Pinpoint the cell where the given text exists, returning its (X, Y) midpoint coordinate. 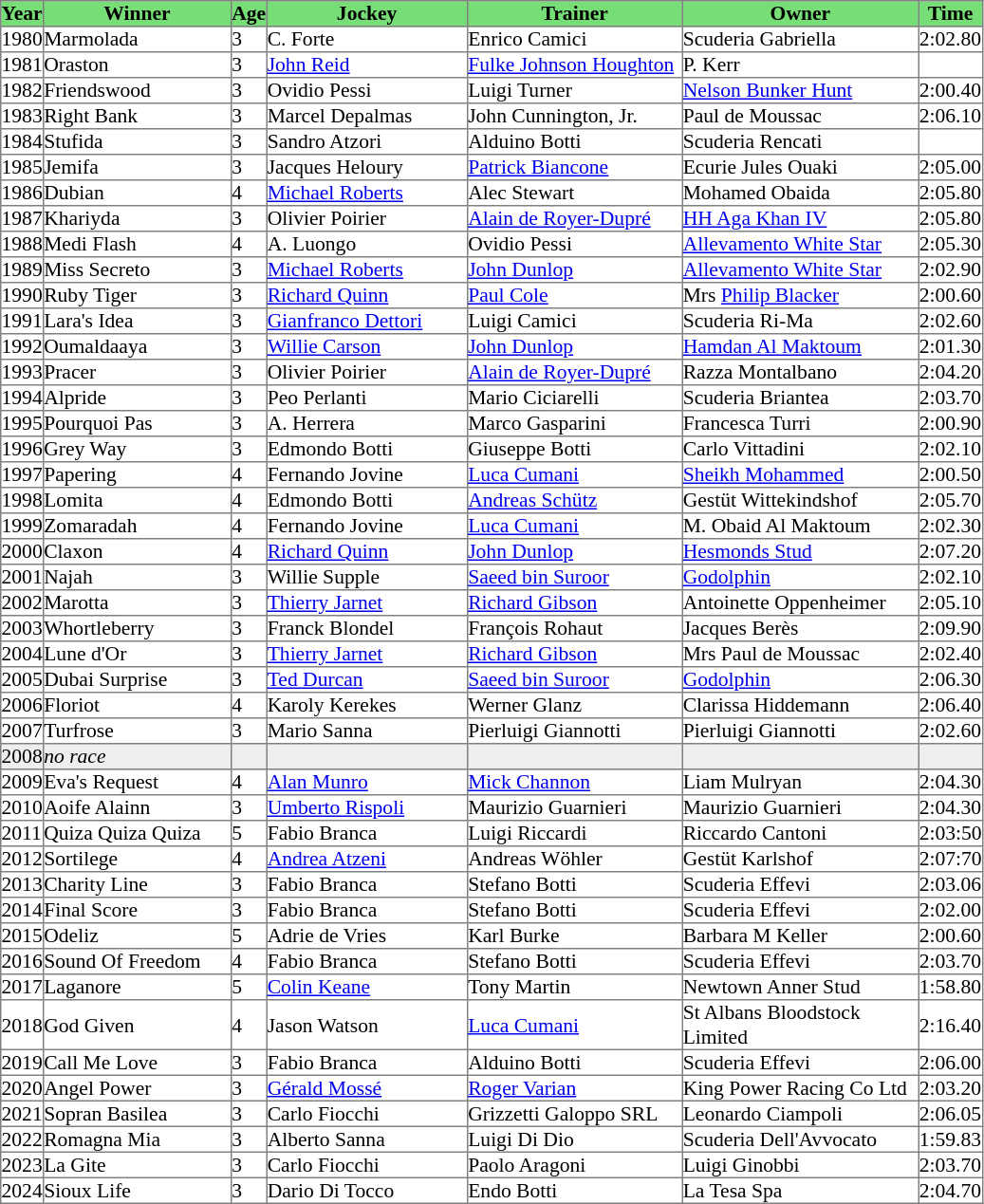
Dubian (137, 194)
1:58.80 (951, 987)
Carlo Vittadini (801, 450)
Claxon (137, 552)
Najah (137, 577)
2018 (23, 1025)
2011 (23, 833)
Tony Martin (574, 987)
Endo Botti (574, 1190)
Time (951, 13)
1986 (23, 194)
Trainer (574, 13)
2:02.00 (951, 911)
1989 (23, 269)
2:02.30 (951, 526)
Sound Of Freedom (137, 962)
2:05.30 (951, 245)
Jemifa (137, 167)
Jacques Heloury (367, 167)
Khariyda (137, 218)
Jockey (367, 13)
Scuderia Gabriella (801, 40)
1987 (23, 218)
Sortilege (137, 860)
God Given (137, 1025)
Gestüt Karlshof (801, 860)
2:16.40 (951, 1025)
1999 (23, 526)
2023 (23, 1165)
Mario Sanna (367, 731)
Lune d'Or (137, 655)
Eva's Request (137, 782)
2001 (23, 577)
1985 (23, 167)
Jacques Berès (801, 628)
Whortleberry (137, 628)
1990 (23, 296)
Umberto Rispoli (367, 808)
Papering (137, 474)
Hesmonds Stud (801, 552)
C. Forte (367, 40)
2022 (23, 1139)
Scuderia Dell'Avvocato (801, 1139)
Mohamed Obaida (801, 194)
Scuderia Ri-Ma (801, 321)
Newtown Anner Stud (801, 987)
Willie Supple (367, 577)
Zomaradah (137, 526)
1996 (23, 450)
2021 (23, 1114)
Winner (137, 13)
Marcel Depalmas (367, 116)
2:05.00 (951, 167)
2017 (23, 987)
2002 (23, 603)
Right Bank (137, 116)
2:04.20 (951, 372)
François Rohaut (574, 628)
Turfrose (137, 731)
1984 (23, 142)
2:04.70 (951, 1190)
Antoinette Oppenheimer (801, 603)
2009 (23, 782)
Sopran Basilea (137, 1114)
2:02.90 (951, 269)
1:59.83 (951, 1139)
Aoife Alainn (137, 808)
Gianfranco Dettori (367, 321)
Laganore (137, 987)
Franck Blondel (367, 628)
Peo Perlanti (367, 398)
Sioux Life (137, 1190)
Miss Secreto (137, 269)
Karoly Kerekes (367, 706)
Oumaldaaya (137, 347)
Ruby Tiger (137, 296)
Lara's Idea (137, 321)
Enrico Camici (574, 40)
Medi Flash (137, 245)
1988 (23, 245)
Dubai Surprise (137, 679)
2:02.40 (951, 655)
Luigi Turner (574, 91)
Angel Power (137, 1087)
HH Aga Khan IV (801, 218)
Stufida (137, 142)
2:06.10 (951, 116)
2:07:70 (951, 860)
2020 (23, 1087)
2010 (23, 808)
2016 (23, 962)
Marco Gasparini (574, 423)
Luigi Camici (574, 321)
2:05.10 (951, 603)
Pracer (137, 372)
Sheikh Mohammed (801, 474)
Riccardo Cantoni (801, 833)
Lomita (137, 501)
Leonardo Ciampoli (801, 1114)
Liam Mulryan (801, 782)
Alberto Sanna (367, 1139)
La Tesa Spa (801, 1190)
Gérald Mossé (367, 1087)
Luigi Di Dio (574, 1139)
2008 (23, 757)
2:06.00 (951, 1063)
Karl Burke (574, 935)
Marotta (137, 603)
Clarissa Hiddemann (801, 706)
2:09.90 (951, 628)
Ted Durcan (367, 679)
Andreas Wöhler (574, 860)
2015 (23, 935)
Ecurie Jules Ouaki (801, 167)
1995 (23, 423)
1993 (23, 372)
2:06.40 (951, 706)
John Reid (367, 65)
A. Herrera (367, 423)
Paul de Moussac (801, 116)
Charity Line (137, 884)
Paul Cole (574, 296)
Call Me Love (137, 1063)
Alec Stewart (574, 194)
Sandro Atzori (367, 142)
1983 (23, 116)
La Gite (137, 1165)
Grey Way (137, 450)
2:07.20 (951, 552)
Luigi Ginobbi (801, 1165)
2:00.90 (951, 423)
M. Obaid Al Maktoum (801, 526)
2000 (23, 552)
Luigi Riccardi (574, 833)
Grizzetti Galoppo SRL (574, 1114)
Barbara M Keller (801, 935)
Friendswood (137, 91)
1994 (23, 398)
2024 (23, 1190)
2012 (23, 860)
Floriot (137, 706)
1991 (23, 321)
2013 (23, 884)
Final Score (137, 911)
Giuseppe Botti (574, 450)
Owner (801, 13)
P. Kerr (801, 65)
Mrs Philip Blacker (801, 296)
2:05.70 (951, 501)
Mario Ciciarelli (574, 398)
1992 (23, 347)
2:03.20 (951, 1087)
Francesca Turri (801, 423)
Andreas Schütz (574, 501)
Fulke Johnson Houghton (574, 65)
Werner Glanz (574, 706)
2014 (23, 911)
Scuderia Briantea (801, 398)
Mrs Paul de Moussac (801, 655)
1980 (23, 40)
1981 (23, 65)
Age (249, 13)
2:06.05 (951, 1114)
St Albans Bloodstock Limited (801, 1025)
2005 (23, 679)
2003 (23, 628)
2:00.50 (951, 474)
2:03.06 (951, 884)
Alan Munro (367, 782)
Nelson Bunker Hunt (801, 91)
2:00.40 (951, 91)
Adrie de Vries (367, 935)
2006 (23, 706)
Paolo Aragoni (574, 1165)
Scuderia Rencati (801, 142)
2:06.30 (951, 679)
Gestüt Wittekindshof (801, 501)
Razza Montalbano (801, 372)
Jason Watson (367, 1025)
Andrea Atzeni (367, 860)
Colin Keane (367, 987)
Odeliz (137, 935)
Alpride (137, 398)
Marmolada (137, 40)
Oraston (137, 65)
1982 (23, 91)
Dario Di Tocco (367, 1190)
no race (137, 757)
Quiza Quiza Quiza (137, 833)
Roger Varian (574, 1087)
1997 (23, 474)
Willie Carson (367, 347)
John Cunnington, Jr. (574, 116)
King Power Racing Co Ltd (801, 1087)
A. Luongo (367, 245)
2:02.80 (951, 40)
Hamdan Al Maktoum (801, 347)
2007 (23, 731)
Patrick Biancone (574, 167)
Mick Channon (574, 782)
Romagna Mia (137, 1139)
Pourquoi Pas (137, 423)
1998 (23, 501)
2004 (23, 655)
2:01.30 (951, 347)
2019 (23, 1063)
Year (23, 13)
2:03:50 (951, 833)
